Provide the (x, y) coordinate of the cell's center where the given text is located.  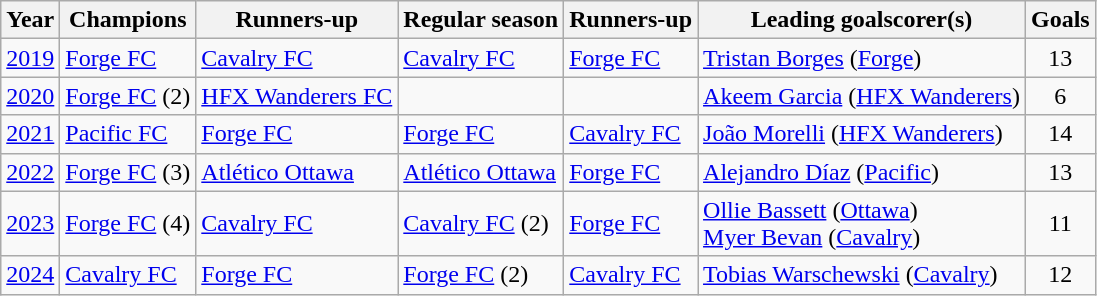
Tobias Warschewski (Cavalry) (862, 275)
Pacific FC (128, 134)
Alejandro Díaz (Pacific) (862, 172)
2021 (30, 134)
Regular season (481, 20)
2019 (30, 58)
2024 (30, 275)
Leading goalscorer(s) (862, 20)
Year (30, 20)
HFX Wanderers FC (297, 96)
João Morelli (HFX Wanderers) (862, 134)
12 (1060, 275)
Champions (128, 20)
Cavalry FC (2) (481, 224)
Forge FC (3) (128, 172)
Ollie Bassett (Ottawa) Myer Bevan (Cavalry) (862, 224)
2023 (30, 224)
Goals (1060, 20)
14 (1060, 134)
Forge FC (4) (128, 224)
Tristan Borges (Forge) (862, 58)
2020 (30, 96)
6 (1060, 96)
2022 (30, 172)
11 (1060, 224)
Akeem Garcia (HFX Wanderers) (862, 96)
